Extract the [x, y] coordinate from the center of the cell holding the provided text.  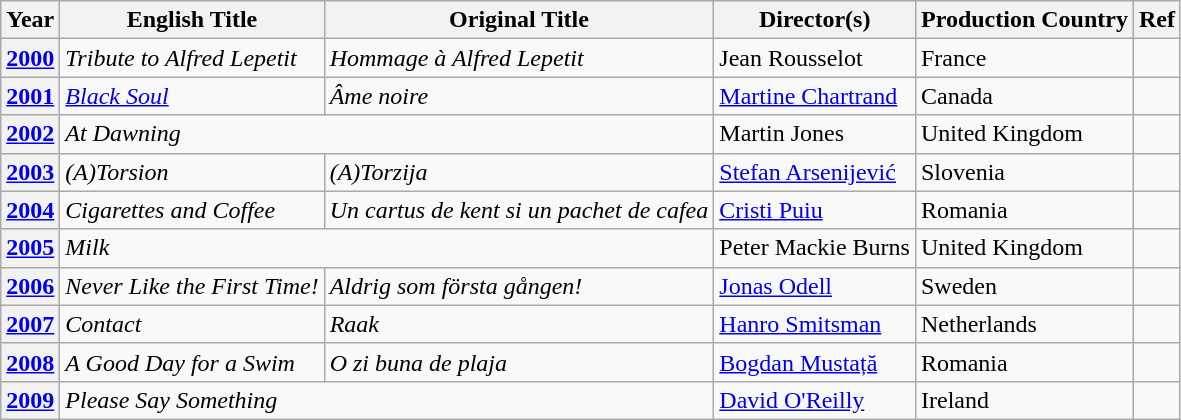
Year [30, 20]
Production Country [1024, 20]
Peter Mackie Burns [815, 248]
English Title [192, 20]
At Dawning [387, 134]
Cigarettes and Coffee [192, 210]
Hommage à Alfred Lepetit [519, 58]
Slovenia [1024, 172]
O zi buna de plaja [519, 362]
2009 [30, 400]
Please Say Something [387, 400]
2000 [30, 58]
David O'Reilly [815, 400]
Aldrig som första gången! [519, 286]
Contact [192, 324]
Director(s) [815, 20]
Stefan Arsenijević [815, 172]
Never Like the First Time! [192, 286]
2002 [30, 134]
2004 [30, 210]
Tribute to Alfred Lepetit [192, 58]
France [1024, 58]
2007 [30, 324]
Martine Chartrand [815, 96]
2006 [30, 286]
2005 [30, 248]
Milk [387, 248]
Canada [1024, 96]
Netherlands [1024, 324]
Black Soul [192, 96]
Ireland [1024, 400]
Original Title [519, 20]
Un cartus de kent si un pachet de cafea [519, 210]
A Good Day for a Swim [192, 362]
Ref [1156, 20]
2003 [30, 172]
(A)Torzija [519, 172]
2001 [30, 96]
Âme noire [519, 96]
(A)Torsion [192, 172]
Martin Jones [815, 134]
Hanro Smitsman [815, 324]
Raak [519, 324]
Jonas Odell [815, 286]
Bogdan Mustață [815, 362]
Jean Rousselot [815, 58]
Cristi Puiu [815, 210]
Sweden [1024, 286]
2008 [30, 362]
